Detect which cell encompasses the target text, then output its (x, y) center coordinate. 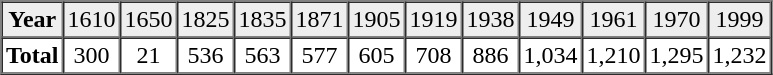
1,295 (676, 56)
21 (148, 56)
Total (32, 56)
1,232 (740, 56)
577 (320, 56)
536 (206, 56)
1999 (740, 20)
1919 (434, 20)
1949 (550, 20)
1835 (262, 20)
1905 (376, 20)
708 (434, 56)
1610 (92, 20)
1,210 (614, 56)
300 (92, 56)
1970 (676, 20)
1825 (206, 20)
1650 (148, 20)
563 (262, 56)
1961 (614, 20)
886 (490, 56)
Year (32, 20)
1938 (490, 20)
1871 (320, 20)
605 (376, 56)
1,034 (550, 56)
